Pinpoint the cell where the given text exists, returning its [X, Y] midpoint coordinate. 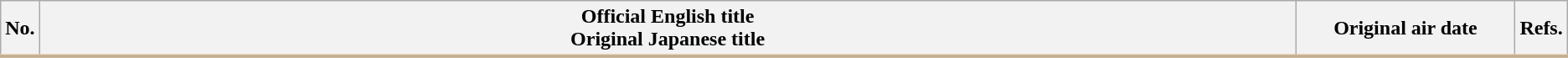
Official English title Original Japanese title [668, 29]
Original air date [1406, 29]
No. [20, 29]
Refs. [1541, 29]
